Return (X, Y) of the center of cell containing provided text 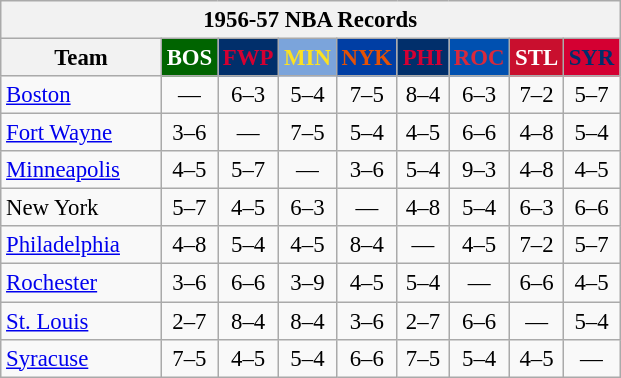
BOS (189, 58)
Boston (82, 95)
Team (82, 58)
Minneapolis (82, 170)
Fort Wayne (82, 133)
New York (82, 208)
MIN (308, 58)
Syracuse (82, 358)
SYR (591, 58)
3–9 (308, 283)
NYK (366, 58)
PHI (422, 58)
STL (537, 58)
1956-57 NBA Records (310, 20)
St. Louis (82, 321)
9–3 (478, 170)
FWP (248, 58)
Rochester (82, 283)
ROC (478, 58)
Philadelphia (82, 245)
